Extract the (X, Y) coordinate from the center of the cell holding the provided text.  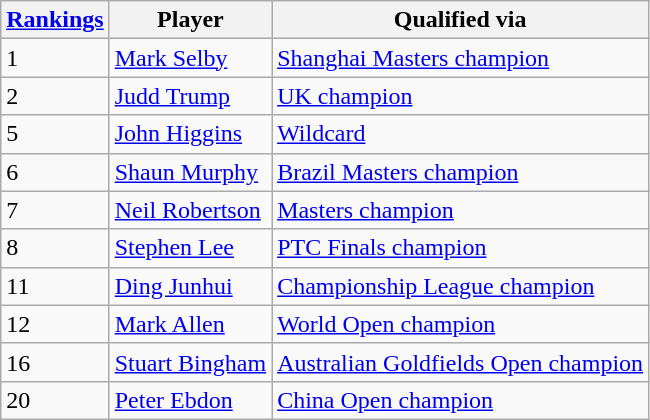
Masters champion (460, 210)
2 (55, 96)
5 (55, 134)
China Open champion (460, 400)
12 (55, 324)
7 (55, 210)
Peter Ebdon (190, 400)
Australian Goldfields Open champion (460, 362)
World Open champion (460, 324)
Stuart Bingham (190, 362)
Shaun Murphy (190, 172)
20 (55, 400)
Brazil Masters champion (460, 172)
Judd Trump (190, 96)
John Higgins (190, 134)
Rankings (55, 20)
6 (55, 172)
Wildcard (460, 134)
UK champion (460, 96)
Mark Selby (190, 58)
PTC Finals champion (460, 248)
Mark Allen (190, 324)
16 (55, 362)
Stephen Lee (190, 248)
Qualified via (460, 20)
Ding Junhui (190, 286)
Shanghai Masters champion (460, 58)
Player (190, 20)
Championship League champion (460, 286)
11 (55, 286)
1 (55, 58)
Neil Robertson (190, 210)
8 (55, 248)
